Capture the cell that displays the provided text and extract its [X, Y] central coordinate. 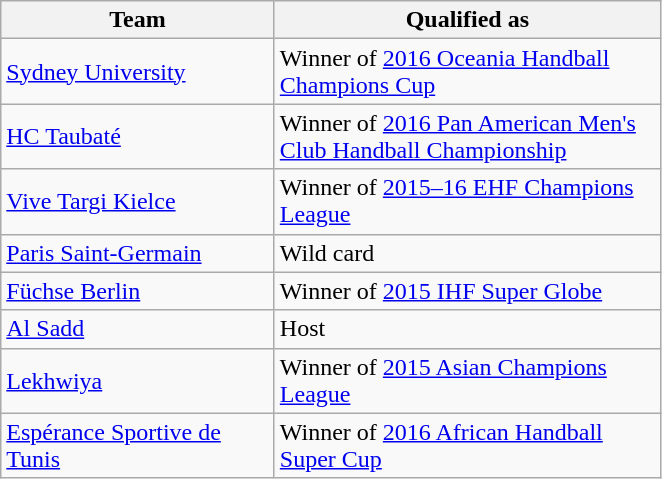
Qualified as [467, 20]
Paris Saint-Germain [138, 253]
Team [138, 20]
HC Taubaté [138, 136]
Lekhwiya [138, 380]
Winner of 2016 African Handball Super Cup [467, 446]
Winner of 2016 Oceania Handball Champions Cup [467, 72]
Wild card [467, 253]
Al Sadd [138, 329]
Füchse Berlin [138, 291]
Vive Targi Kielce [138, 202]
Winner of 2015–16 EHF Champions League [467, 202]
Winner of 2015 IHF Super Globe [467, 291]
Host [467, 329]
Winner of 2015 Asian Champions League [467, 380]
Espérance Sportive de Tunis [138, 446]
Winner of 2016 Pan American Men's Club Handball Championship [467, 136]
Sydney University [138, 72]
